Pinpoint the cell where the given text exists, returning its [x, y] midpoint coordinate. 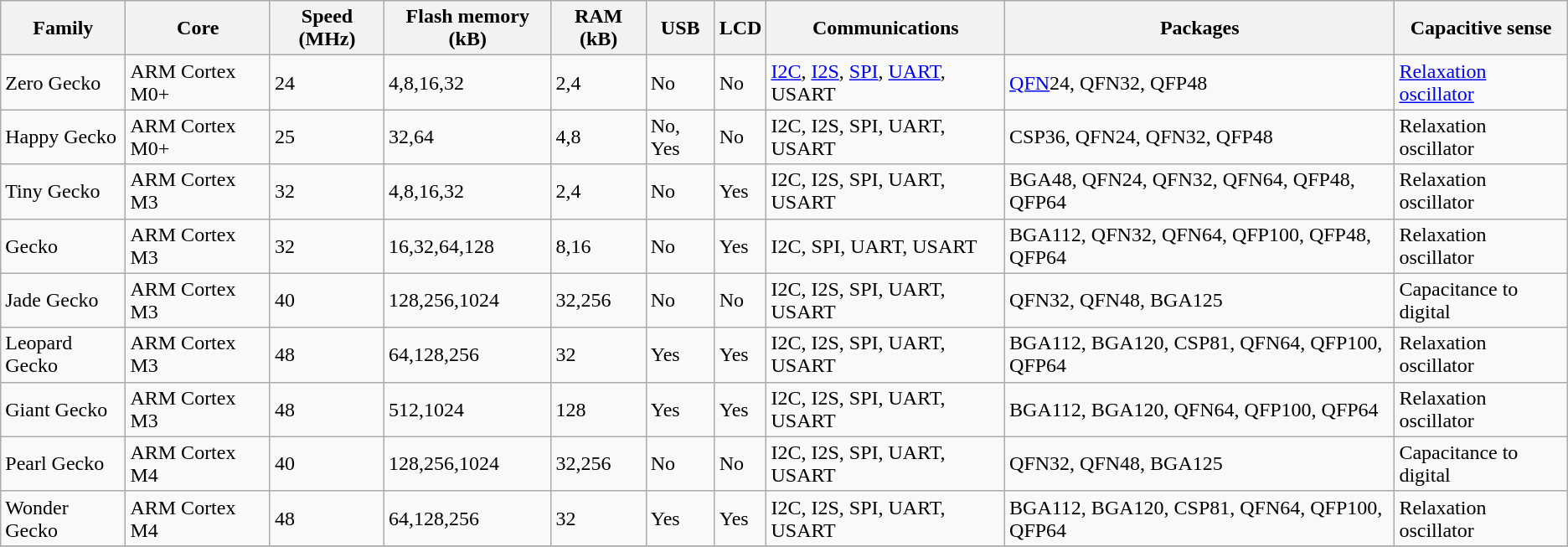
Happy Gecko [64, 137]
Gecko [64, 246]
128 [598, 409]
Capacitive sense [1481, 28]
RAM (kB) [598, 28]
CSP36, QFN24, QFN32, QFP48 [1199, 137]
Tiny Gecko [64, 191]
Jade Gecko [64, 300]
Zero Gecko [64, 82]
Flash memory (kB) [468, 28]
Family [64, 28]
16,32,64,128 [468, 246]
24 [327, 82]
USB [680, 28]
QFN24, QFN32, QFP48 [1199, 82]
No, Yes [680, 137]
Wonder Gecko [64, 518]
BGA48, QFN24, QFN32, QFN64, QFP48, QFP64 [1199, 191]
Speed (MHz) [327, 28]
32,64 [468, 137]
BGA112, BGA120, QFN64, QFP100, QFP64 [1199, 409]
I2C, SPI, UART, USART [886, 246]
8,16 [598, 246]
Giant Gecko [64, 409]
Core [198, 28]
Pearl Gecko [64, 464]
BGA112, QFN32, QFN64, QFP100, QFP48, QFP64 [1199, 246]
25 [327, 137]
512,1024 [468, 409]
LCD [740, 28]
Leopard Gecko [64, 355]
Communications [886, 28]
Packages [1199, 28]
4,8 [598, 137]
